Return [x, y] of the center of cell containing provided text 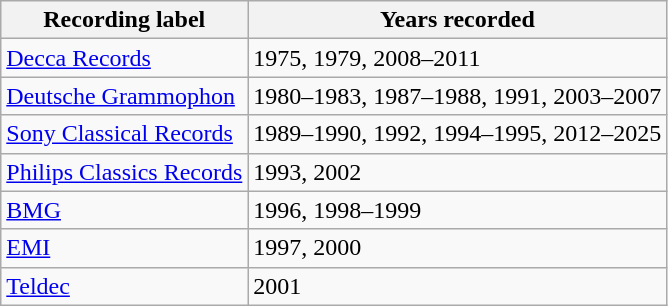
Decca Records [124, 58]
1975, 1979, 2008–2011 [458, 58]
1997, 2000 [458, 248]
1996, 1998–1999 [458, 210]
1993, 2002 [458, 172]
Sony Classical Records [124, 134]
Philips Classics Records [124, 172]
EMI [124, 248]
Years recorded [458, 20]
1989–1990, 1992, 1994–1995, 2012–2025 [458, 134]
Deutsche Grammophon [124, 96]
2001 [458, 286]
1980–1983, 1987–1988, 1991, 2003–2007 [458, 96]
BMG [124, 210]
Teldec [124, 286]
Recording label [124, 20]
